Find where the given text appears and provide that cell's center as (X, Y) coordinate. 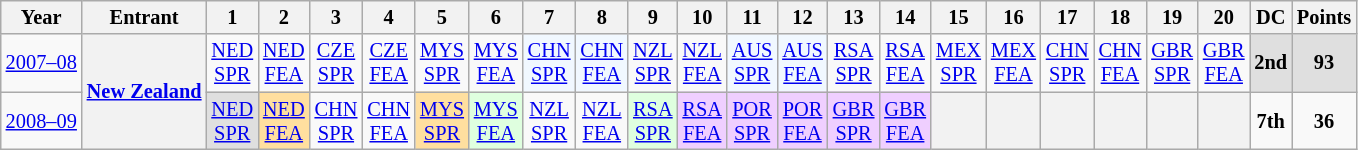
7 (550, 17)
New Zealand (144, 92)
MEXSPR (958, 63)
3 (336, 17)
5 (442, 17)
8 (602, 17)
14 (905, 17)
AUSSPR (752, 63)
CZEFEA (388, 63)
13 (854, 17)
7th (1272, 121)
9 (652, 17)
4 (388, 17)
1 (232, 17)
10 (702, 17)
AUSFEA (802, 63)
CZESPR (336, 63)
DC (1272, 17)
16 (1014, 17)
93 (1324, 63)
20 (1224, 17)
PORSPR (752, 121)
Year (42, 17)
15 (958, 17)
18 (1120, 17)
PORFEA (802, 121)
2nd (1272, 63)
MEXFEA (1014, 63)
Points (1324, 17)
12 (802, 17)
2 (284, 17)
11 (752, 17)
2007–08 (42, 63)
36 (1324, 121)
2008–09 (42, 121)
6 (496, 17)
19 (1172, 17)
Entrant (144, 17)
17 (1068, 17)
